Find where the given text appears and provide that cell's center as [X, Y] coordinate. 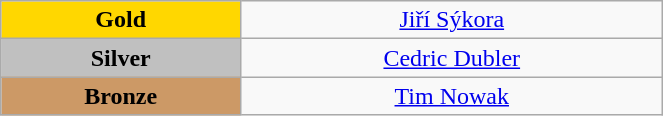
Gold [121, 20]
Jiří Sýkora [452, 20]
Silver [121, 58]
Cedric Dubler [452, 58]
Tim Nowak [452, 96]
Bronze [121, 96]
